Provide the (x, y) coordinate of the cell's center where the given text is located.  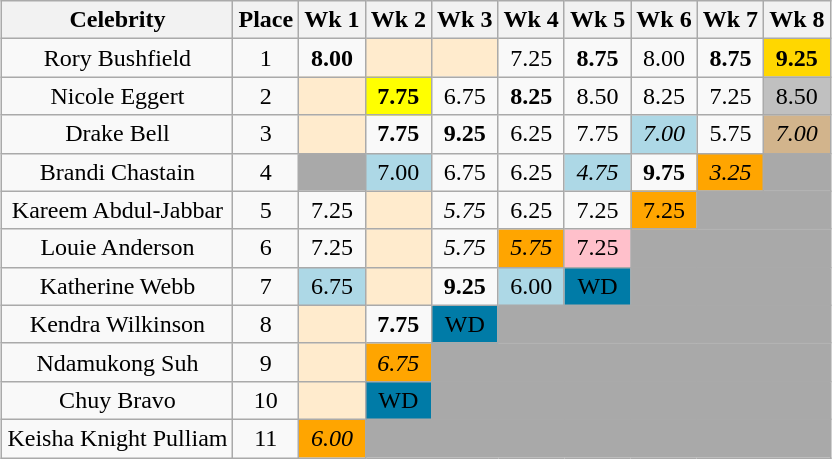
4 (266, 172)
Celebrity (118, 20)
5 (266, 210)
Wk 1 (332, 20)
Kendra Wilkinson (118, 324)
9.75 (664, 172)
11 (266, 438)
Drake Bell (118, 134)
6 (266, 248)
Brandi Chastain (118, 172)
Wk 3 (465, 20)
10 (266, 400)
7 (266, 286)
Wk 8 (797, 20)
Ndamukong Suh (118, 362)
Chuy Bravo (118, 400)
Louie Anderson (118, 248)
4.75 (597, 172)
Keisha Knight Pulliam (118, 438)
Wk 5 (597, 20)
Katherine Webb (118, 286)
9 (266, 362)
Wk 6 (664, 20)
Wk 7 (730, 20)
Nicole Eggert (118, 96)
Rory Bushfield (118, 58)
8 (266, 324)
Wk 4 (531, 20)
Kareem Abdul-Jabbar (118, 210)
3.25 (730, 172)
1 (266, 58)
3 (266, 134)
Place (266, 20)
2 (266, 96)
Wk 2 (398, 20)
